Determine the [x, y] coordinate at the center of the cell enclosing the given text.  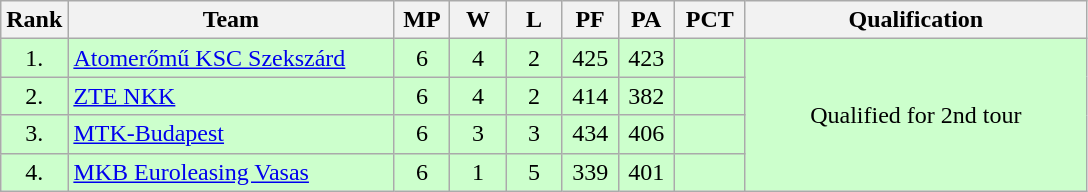
5 [534, 172]
1. [34, 58]
1 [478, 172]
423 [646, 58]
ZTE NKK [231, 96]
MTK-Budapest [231, 134]
339 [590, 172]
MP [422, 20]
Rank [34, 20]
406 [646, 134]
W [478, 20]
4. [34, 172]
Atomerőmű KSC Szekszárd [231, 58]
425 [590, 58]
Qualification [916, 20]
MKB Euroleasing Vasas [231, 172]
PA [646, 20]
3. [34, 134]
414 [590, 96]
PCT [710, 20]
2. [34, 96]
Qualified for 2nd tour [916, 115]
L [534, 20]
382 [646, 96]
PF [590, 20]
434 [590, 134]
401 [646, 172]
Team [231, 20]
